Return [x, y] of the center of cell containing provided text 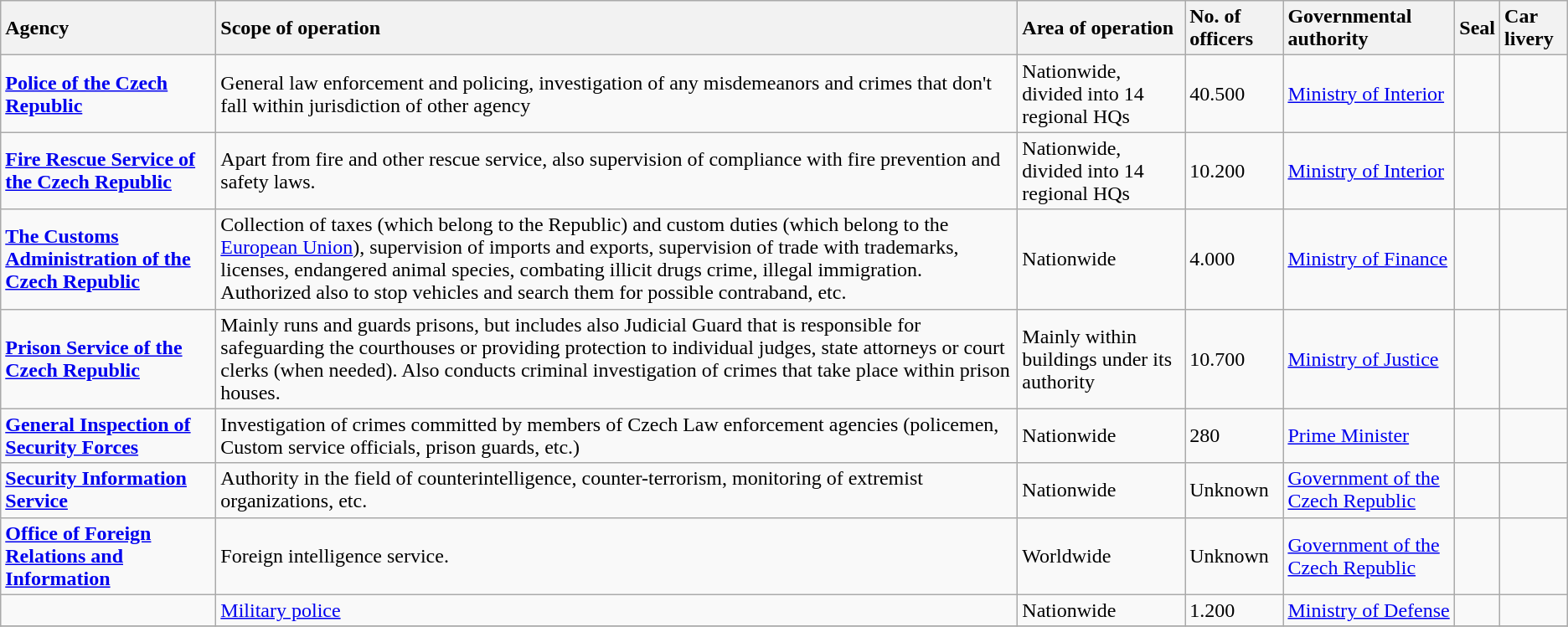
Area of operation [1101, 28]
Seal [1478, 28]
General law enforcement and policing, investigation of any misdemeanors and crimes that don't fall within jurisdiction of other agency [616, 94]
Prison Service of the Czech Republic [109, 358]
Agency [109, 28]
Ministry of Finance [1369, 260]
Governmental authority [1369, 28]
Investigation of crimes committed by members of Czech Law enforcement agencies (policemen, Custom service officials, prison guards, etc.) [616, 435]
Authority in the field of counterintelligence, counter-terrorism, monitoring of extremist organizations, etc. [616, 491]
40.500 [1235, 94]
Office of Foreign Relations and Information [109, 556]
Police of the Czech Republic [109, 94]
Ministry of Justice [1369, 358]
10.700 [1235, 358]
Car livery [1534, 28]
Ministry of Defense [1369, 610]
10.200 [1235, 171]
280 [1235, 435]
Prime Minister [1369, 435]
No. of officers [1235, 28]
Worldwide [1101, 556]
Security Information Service [109, 491]
General Inspection of Security Forces [109, 435]
Foreign intelligence service. [616, 556]
Apart from fire and other rescue service, also supervision of compliance with fire prevention and safety laws. [616, 171]
Mainly within buildings under its authority [1101, 358]
4.000 [1235, 260]
Military police [616, 610]
Scope of operation [616, 28]
1.200 [1235, 610]
The Customs Administration of the Czech Republic [109, 260]
Fire Rescue Service of the Czech Republic [109, 171]
